Pinpoint the cell where the given text exists, returning its [X, Y] midpoint coordinate. 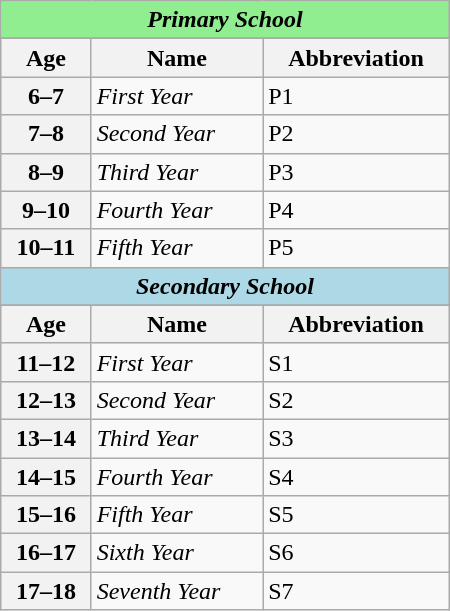
S5 [356, 515]
P5 [356, 248]
S6 [356, 553]
S2 [356, 400]
P1 [356, 96]
Seventh Year [177, 591]
6–7 [46, 96]
17–18 [46, 591]
Secondary School [225, 286]
9–10 [46, 210]
8–9 [46, 172]
13–14 [46, 438]
S3 [356, 438]
11–12 [46, 362]
12–13 [46, 400]
15–16 [46, 515]
10–11 [46, 248]
S7 [356, 591]
S1 [356, 362]
Primary School [225, 20]
7–8 [46, 134]
P4 [356, 210]
16–17 [46, 553]
Sixth Year [177, 553]
S4 [356, 477]
P3 [356, 172]
P2 [356, 134]
14–15 [46, 477]
